Detect which cell encompasses the target text, then output its (X, Y) center coordinate. 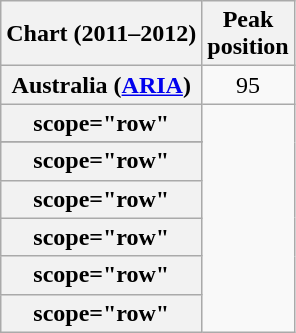
Peakposition (248, 34)
Chart (2011–2012) (102, 34)
Australia (ARIA) (102, 85)
95 (248, 85)
